Detect which cell encompasses the target text, then output its [X, Y] center coordinate. 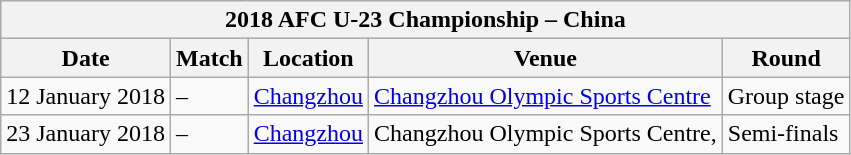
12 January 2018 [86, 96]
Changzhou Olympic Sports Centre [546, 96]
Group stage [786, 96]
Changzhou Olympic Sports Centre, [546, 134]
Venue [546, 58]
23 January 2018 [86, 134]
Match [209, 58]
2018 AFC U-23 Championship – China [426, 20]
Round [786, 58]
Semi-finals [786, 134]
Location [308, 58]
Date [86, 58]
